Search for the cell housing the specified text and yield its [x, y] center coordinate. 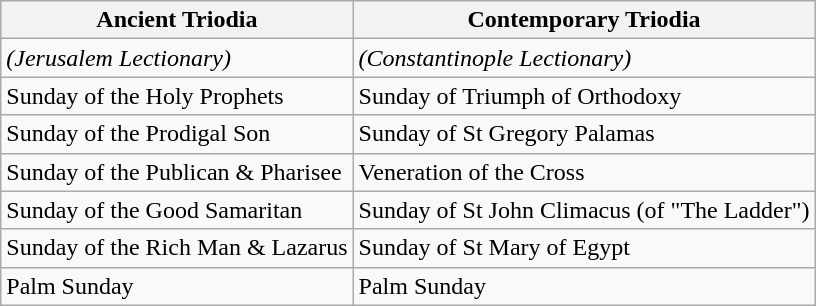
Sunday of St Mary of Egypt [584, 248]
Sunday of the Holy Prophets [177, 96]
Sunday of the Good Samaritan [177, 210]
Ancient Triodia [177, 20]
Contemporary Triodia [584, 20]
(Jerusalem Lectionary) [177, 58]
(Constantinople Lectionary) [584, 58]
Sunday of the Publican & Pharisee [177, 172]
Sunday of the Prodigal Son [177, 134]
Sunday of Triumph of Orthodoxy [584, 96]
Sunday of St John Climacus (of "The Ladder") [584, 210]
Veneration of the Cross [584, 172]
Sunday of the Rich Man & Lazarus [177, 248]
Sunday of St Gregory Palamas [584, 134]
